Find where the given text appears and provide that cell's center as [x, y] coordinate. 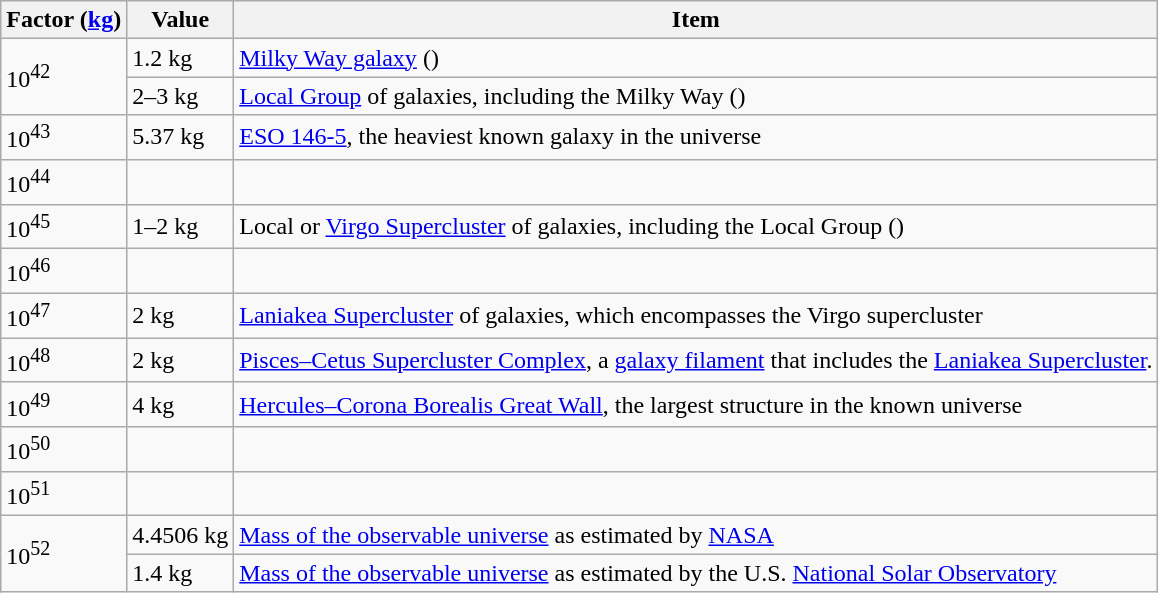
1044 [64, 182]
1050 [64, 450]
Hercules–Corona Borealis Great Wall, the largest structure in the known universe [696, 404]
ESO 146-5, the heaviest known galaxy in the universe [696, 138]
1.4 kg [180, 573]
1043 [64, 138]
4 kg [180, 404]
Pisces–Cetus Supercluster Complex, a galaxy filament that includes the Laniakea Supercluster. [696, 360]
1042 [64, 77]
4.4506 kg [180, 535]
1052 [64, 554]
Laniakea Supercluster of galaxies, which encompasses the Virgo supercluster [696, 316]
Factor (kg) [64, 20]
1047 [64, 316]
1048 [64, 360]
Milky Way galaxy () [696, 58]
2–3 kg [180, 96]
1–2 kg [180, 226]
Mass of the observable universe as estimated by the U.S. National Solar Observatory [696, 573]
Item [696, 20]
1051 [64, 494]
Mass of the observable universe as estimated by NASA [696, 535]
Local or Virgo Supercluster of galaxies, including the Local Group () [696, 226]
1045 [64, 226]
1046 [64, 272]
5.37 kg [180, 138]
Value [180, 20]
1.2 kg [180, 58]
Local Group of galaxies, including the Milky Way () [696, 96]
1049 [64, 404]
